Extract the [x, y] coordinate from the center of the cell holding the provided text.  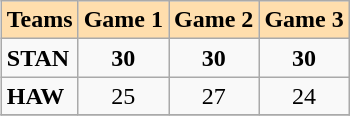
Game 2 [213, 20]
HAW [40, 96]
Teams [40, 20]
Game 3 [304, 20]
25 [123, 96]
Game 1 [123, 20]
27 [213, 96]
24 [304, 96]
STAN [40, 58]
